Identify which cell holds the provided text, then report its (x, y) central coordinate. 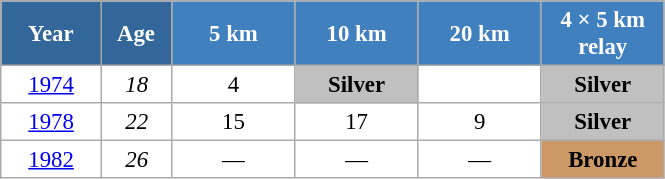
15 (234, 122)
20 km (480, 34)
26 (136, 160)
9 (480, 122)
1974 (52, 85)
1978 (52, 122)
18 (136, 85)
Bronze (602, 160)
4 (234, 85)
17 (356, 122)
4 × 5 km relay (602, 34)
22 (136, 122)
1982 (52, 160)
10 km (356, 34)
Age (136, 34)
5 km (234, 34)
Year (52, 34)
